Capture the cell that displays the provided text and extract its [x, y] central coordinate. 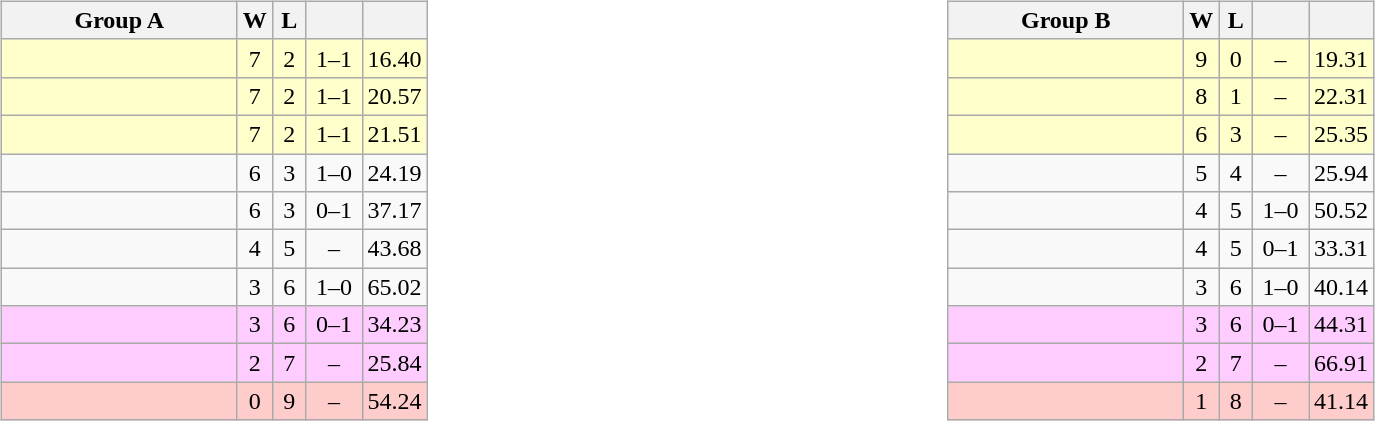
65.02 [394, 287]
19.31 [1340, 58]
40.14 [1340, 287]
16.40 [394, 58]
25.35 [1340, 134]
43.68 [394, 249]
41.14 [1340, 401]
20.57 [394, 96]
44.31 [1340, 325]
66.91 [1340, 363]
22.31 [1340, 96]
50.52 [1340, 211]
Group A [119, 20]
25.84 [394, 363]
25.94 [1340, 173]
54.24 [394, 401]
33.31 [1340, 249]
34.23 [394, 325]
37.17 [394, 211]
21.51 [394, 134]
Group B [1066, 20]
24.19 [394, 173]
